Detect which cell encompasses the target text, then output its [X, Y] center coordinate. 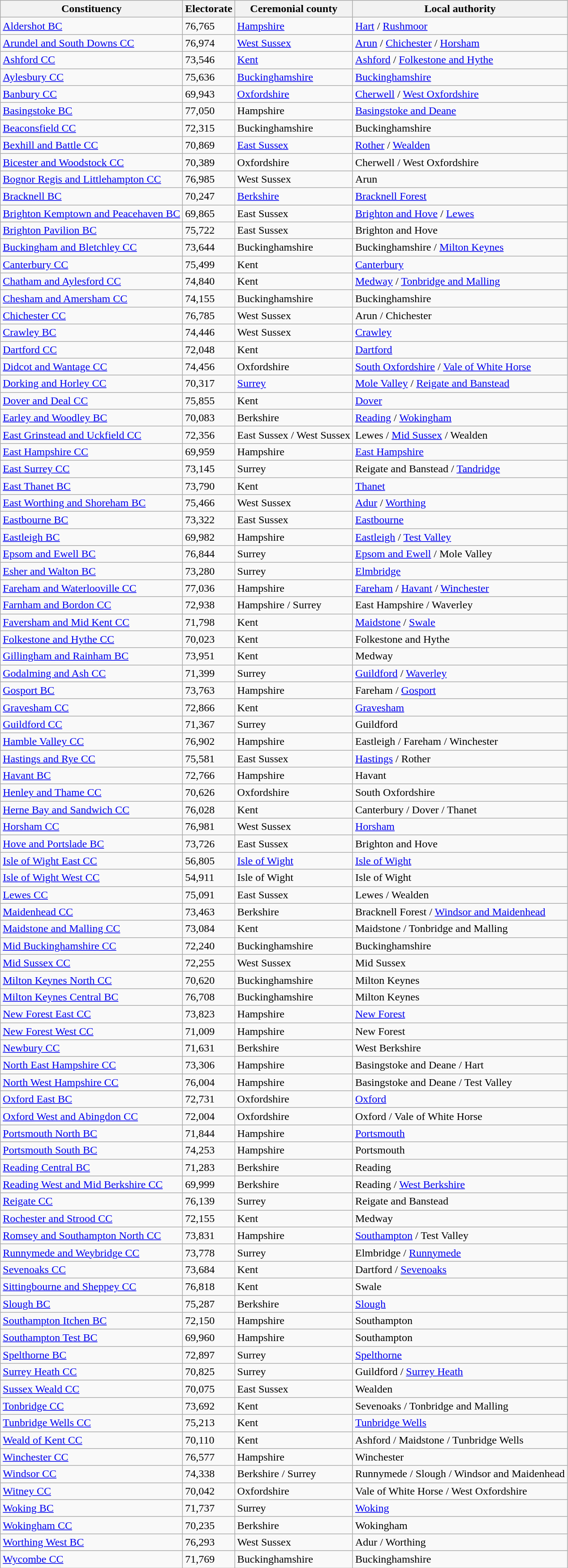
East Hampshire CC [91, 452]
72,315 [209, 128]
Southampton / Test Valley [460, 1235]
Isle of Wight West CC [91, 878]
Hastings and Rye CC [91, 759]
74,338 [209, 1474]
Guildford [460, 724]
73,084 [209, 929]
Arundel and South Downs CC [91, 43]
74,446 [209, 333]
Sussex Weald CC [91, 1389]
Oxford East BC [91, 1099]
Reading Central BC [91, 1167]
Buckingham and Bletchley CC [91, 248]
Newbury CC [91, 1048]
71,399 [209, 673]
73,145 [209, 469]
71,009 [209, 1031]
Wokingham [460, 1525]
Elmbridge [460, 571]
Didcot and Wantage CC [91, 367]
New Forest West CC [91, 1031]
East Hampshire / Waverley [460, 605]
Reading [460, 1167]
Gravesham CC [91, 707]
Bracknell Forest / Windsor and Maidenhead [460, 912]
76,902 [209, 741]
Isle of Wight East CC [91, 861]
76,818 [209, 1286]
70,317 [209, 384]
73,790 [209, 486]
74,456 [209, 367]
Eastbourne [460, 520]
76,028 [209, 810]
Elmbridge / Runnymede [460, 1252]
Folkestone and Hythe CC [91, 639]
Witney CC [91, 1491]
Oxford / Vale of White Horse [460, 1116]
Weald of Kent CC [91, 1440]
75,499 [209, 265]
Beaconsfield CC [91, 128]
70,825 [209, 1372]
Gillingham and Rainham BC [91, 656]
Guildford / Waverley [460, 673]
Maidstone and Malling CC [91, 929]
Winchester [460, 1457]
East Thanet BC [91, 486]
73,951 [209, 656]
Eastleigh / Fareham / Winchester [460, 741]
76,981 [209, 827]
73,684 [209, 1269]
North East Hampshire CC [91, 1065]
Crawley [460, 333]
69,999 [209, 1184]
70,626 [209, 793]
76,974 [209, 43]
Reading / West Berkshire [460, 1184]
Electorate [209, 9]
71,769 [209, 1559]
75,636 [209, 77]
76,785 [209, 316]
76,765 [209, 26]
71,631 [209, 1048]
Arun [460, 179]
Vale of White Horse / West Oxfordshire [460, 1491]
South Oxfordshire / Vale of White Horse [460, 367]
East Worthing and Shoreham BC [91, 503]
Medway / Tonbridge and Malling [460, 282]
Oxford [460, 1099]
72,048 [209, 350]
69,943 [209, 94]
70,235 [209, 1525]
Canterbury [460, 265]
76,293 [209, 1542]
Constituency [91, 9]
Woking [460, 1508]
Ashford CC [91, 60]
Fareham / Gosport [460, 690]
Fareham and Waterlooville CC [91, 588]
Canterbury CC [91, 265]
70,042 [209, 1491]
Bexhill and Battle CC [91, 145]
Windsor CC [91, 1474]
Milton Keynes Central BC [91, 997]
Portsmouth South BC [91, 1150]
Havant BC [91, 776]
Guildford CC [91, 724]
73,546 [209, 60]
Brighton Kemptown and Peacehaven BC [91, 214]
Buckinghamshire / Milton Keynes [460, 248]
Southampton Itchen BC [91, 1321]
Hart / Rushmoor [460, 26]
72,897 [209, 1355]
Sevenoaks CC [91, 1269]
Reigate and Banstead / Tandridge [460, 469]
Surrey Heath CC [91, 1372]
Basingstoke BC [91, 111]
Mid Sussex CC [91, 963]
74,253 [209, 1150]
69,982 [209, 537]
Spelthorne [460, 1355]
Mid Buckinghamshire CC [91, 946]
Basingstoke and Deane / Test Valley [460, 1082]
East Sussex / West Sussex [294, 435]
Dartford / Sevenoaks [460, 1269]
Romsey and Southampton North CC [91, 1235]
North West Hampshire CC [91, 1082]
Eastleigh / Test Valley [460, 537]
Epsom and Ewell / Mole Valley [460, 554]
70,869 [209, 145]
69,959 [209, 452]
Milton Keynes North CC [91, 980]
New Forest East CC [91, 1014]
Chesham and Amersham CC [91, 299]
75,581 [209, 759]
Lewes CC [91, 895]
Swale [460, 1286]
East Hampshire [460, 452]
East Grinstead and Uckfield CC [91, 435]
72,766 [209, 776]
Runnymede / Slough / Windsor and Maidenhead [460, 1474]
70,083 [209, 418]
72,255 [209, 963]
Bicester and Woodstock CC [91, 162]
Portsmouth North BC [91, 1133]
Bracknell BC [91, 196]
Mole Valley / Reigate and Banstead [460, 384]
Horsham CC [91, 827]
72,004 [209, 1116]
73,280 [209, 571]
Eastleigh BC [91, 537]
Tunbridge Wells [460, 1423]
Maidenhead CC [91, 912]
Folkestone and Hythe [460, 639]
76,139 [209, 1201]
73,463 [209, 912]
75,855 [209, 401]
70,110 [209, 1440]
71,283 [209, 1167]
74,155 [209, 299]
73,692 [209, 1406]
Fareham / Havant / Winchester [460, 588]
73,831 [209, 1235]
54,911 [209, 878]
71,737 [209, 1508]
Thanet [460, 486]
Ashford / Folkestone and Hythe [460, 60]
East Surrey CC [91, 469]
73,778 [209, 1252]
Aldershot BC [91, 26]
Epsom and Ewell BC [91, 554]
Reading West and Mid Berkshire CC [91, 1184]
Dover [460, 401]
Guildford / Surrey Heath [460, 1372]
Basingstoke and Deane / Hart [460, 1065]
69,960 [209, 1338]
76,844 [209, 554]
Tonbridge CC [91, 1406]
76,708 [209, 997]
Hamble Valley CC [91, 741]
Dartford CC [91, 350]
Berkshire / Surrey [294, 1474]
Rother / Wealden [460, 145]
Dartford [460, 350]
Reigate CC [91, 1201]
72,866 [209, 707]
South Oxfordshire [460, 793]
72,731 [209, 1099]
75,213 [209, 1423]
Dover and Deal CC [91, 401]
Ceremonial county [294, 9]
72,150 [209, 1321]
Gravesham [460, 707]
Godalming and Ash CC [91, 673]
72,155 [209, 1218]
Wycombe CC [91, 1559]
Winchester CC [91, 1457]
Sittingbourne and Sheppey CC [91, 1286]
72,356 [209, 435]
Lewes / Mid Sussex / Wealden [460, 435]
76,577 [209, 1457]
Reigate and Banstead [460, 1201]
75,091 [209, 895]
Hastings / Rother [460, 759]
77,050 [209, 111]
Farnham and Bordon CC [91, 605]
Crawley BC [91, 333]
Mid Sussex [460, 963]
Ashford / Maidstone / Tunbridge Wells [460, 1440]
76,004 [209, 1082]
Runnymede and Weybridge CC [91, 1252]
71,367 [209, 724]
73,322 [209, 520]
73,306 [209, 1065]
Tunbridge Wells CC [91, 1423]
75,466 [209, 503]
Herne Bay and Sandwich CC [91, 810]
Bracknell Forest [460, 196]
Esher and Walton BC [91, 571]
70,075 [209, 1389]
70,247 [209, 196]
74,840 [209, 282]
73,763 [209, 690]
Hampshire / Surrey [294, 605]
West Berkshire [460, 1048]
77,036 [209, 588]
Rochester and Strood CC [91, 1218]
Slough [460, 1304]
70,389 [209, 162]
72,938 [209, 605]
Gosport BC [91, 690]
Reading / Wokingham [460, 418]
Faversham and Mid Kent CC [91, 622]
Arun / Chichester / Horsham [460, 43]
Oxford West and Abingdon CC [91, 1116]
Dorking and Horley CC [91, 384]
Spelthorne BC [91, 1355]
Wokingham CC [91, 1525]
Havant [460, 776]
Chichester CC [91, 316]
Maidstone / Swale [460, 622]
Sevenoaks / Tonbridge and Malling [460, 1406]
Canterbury / Dover / Thanet [460, 810]
Eastbourne BC [91, 520]
Henley and Thame CC [91, 793]
Brighton and Hove / Lewes [460, 214]
Southampton Test BC [91, 1338]
73,823 [209, 1014]
Chatham and Aylesford CC [91, 282]
Arun / Chichester [460, 316]
73,726 [209, 844]
Slough BC [91, 1304]
73,644 [209, 248]
Bognor Regis and Littlehampton CC [91, 179]
Worthing West BC [91, 1542]
Basingstoke and Deane [460, 111]
Aylesbury CC [91, 77]
75,722 [209, 231]
71,844 [209, 1133]
Local authority [460, 9]
70,620 [209, 980]
Lewes / Wealden [460, 895]
Woking BC [91, 1508]
Horsham [460, 827]
Brighton Pavilion BC [91, 231]
Hove and Portslade BC [91, 844]
Banbury CC [91, 94]
76,985 [209, 179]
Wealden [460, 1389]
72,240 [209, 946]
Earley and Woodley BC [91, 418]
Maidstone / Tonbridge and Malling [460, 929]
69,865 [209, 214]
56,805 [209, 861]
75,287 [209, 1304]
71,798 [209, 622]
70,023 [209, 639]
